Find where the given text appears and provide that cell's center as [X, Y] coordinate. 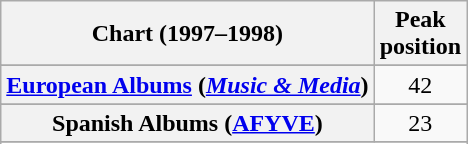
Chart (1997–1998) [188, 34]
European Albums (Music & Media) [188, 85]
42 [420, 85]
Peakposition [420, 34]
23 [420, 123]
Spanish Albums (AFYVE) [188, 123]
